Capture the cell that displays the provided text and extract its (X, Y) central coordinate. 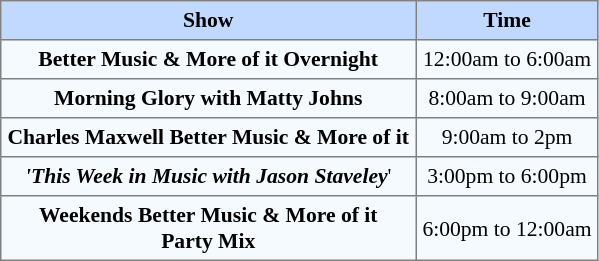
3:00pm to 6:00pm (508, 176)
9:00am to 2pm (508, 138)
6:00pm to 12:00am (508, 228)
'This Week in Music with Jason Staveley' (208, 176)
Show (208, 20)
Time (508, 20)
8:00am to 9:00am (508, 98)
Better Music & More of it Overnight (208, 60)
Charles Maxwell Better Music & More of it (208, 138)
12:00am to 6:00am (508, 60)
Morning Glory with Matty Johns (208, 98)
Weekends Better Music & More of it Party Mix (208, 228)
